Locate the cell with the specified text and output its (x, y) center coordinate. 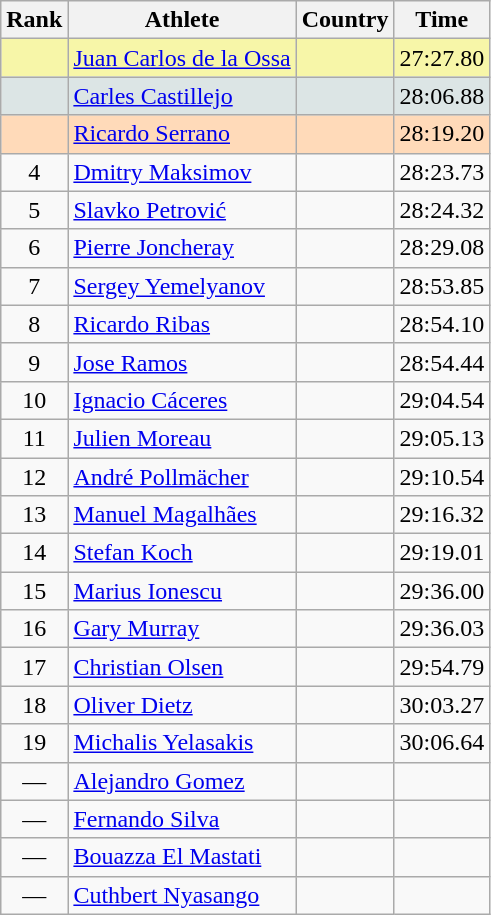
Bouazza El Mastati (182, 857)
5 (34, 210)
6 (34, 248)
Jose Ramos (182, 362)
André Pollmächer (182, 477)
28:29.08 (442, 248)
17 (34, 667)
19 (34, 743)
28:06.88 (442, 96)
18 (34, 705)
14 (34, 553)
28:53.85 (442, 286)
12 (34, 477)
Ricardo Ribas (182, 324)
9 (34, 362)
Pierre Joncheray (182, 248)
28:54.10 (442, 324)
29:36.03 (442, 629)
8 (34, 324)
Michalis Yelasakis (182, 743)
Ignacio Cáceres (182, 400)
Alejandro Gomez (182, 781)
28:24.32 (442, 210)
Christian Olsen (182, 667)
Rank (34, 20)
29:10.54 (442, 477)
Dmitry Maksimov (182, 172)
Athlete (182, 20)
Cuthbert Nyasango (182, 895)
15 (34, 591)
Marius Ionescu (182, 591)
Oliver Dietz (182, 705)
Manuel Magalhães (182, 515)
7 (34, 286)
Carles Castillejo (182, 96)
29:19.01 (442, 553)
29:54.79 (442, 667)
Gary Murray (182, 629)
Slavko Petrović (182, 210)
28:54.44 (442, 362)
10 (34, 400)
Fernando Silva (182, 819)
30:06.64 (442, 743)
27:27.80 (442, 58)
13 (34, 515)
29:16.32 (442, 515)
29:36.00 (442, 591)
Time (442, 20)
28:19.20 (442, 134)
16 (34, 629)
11 (34, 438)
Juan Carlos de la Ossa (182, 58)
30:03.27 (442, 705)
4 (34, 172)
Sergey Yemelyanov (182, 286)
28:23.73 (442, 172)
Julien Moreau (182, 438)
29:05.13 (442, 438)
Stefan Koch (182, 553)
Ricardo Serrano (182, 134)
29:04.54 (442, 400)
Country (345, 20)
